Extract the (x, y) coordinate from the center of the cell holding the provided text.  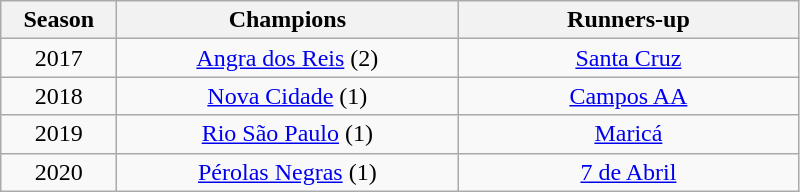
2018 (59, 96)
Season (59, 20)
Rio São Paulo (1) (288, 134)
Campos AA (628, 96)
Maricá (628, 134)
Runners-up (628, 20)
Angra dos Reis (2) (288, 58)
Santa Cruz (628, 58)
Champions (288, 20)
Nova Cidade (1) (288, 96)
2019 (59, 134)
7 de Abril (628, 172)
2017 (59, 58)
Pérolas Negras (1) (288, 172)
2020 (59, 172)
